Output the [X, Y] coordinate of the center of the cell containing the given text.  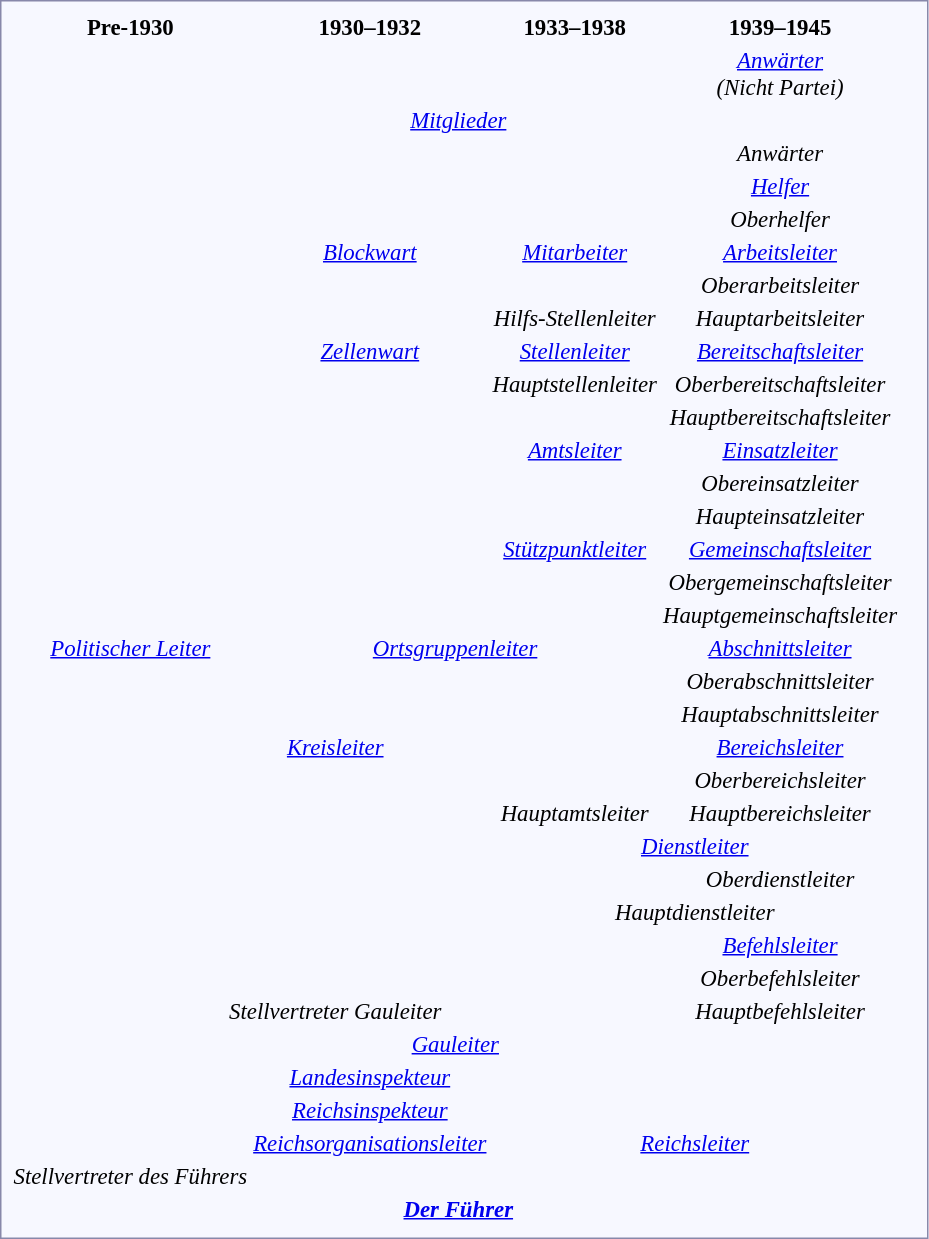
Stellenleiter [575, 351]
Anwärter(Nicht Partei) [780, 74]
Gauleiter [456, 1044]
Mitarbeiter [575, 252]
1930–1932 [370, 27]
Helfer [780, 186]
Hauptarbeitsleiter [780, 318]
Politischer Leiter [130, 648]
Zellenwart [370, 351]
Oberhelfer [780, 219]
Einsatzleiter [780, 450]
Blockwart [370, 252]
Oberbefehlsleiter [780, 978]
Reichsorganisationsleiter [370, 1143]
1933–1938 [575, 27]
Hilfs-Stellenleiter [575, 318]
Hauptstellenleiter [575, 384]
Gemeinschaftsleiter [780, 549]
Hauptbefehlsleiter [780, 1011]
Anwärter [780, 153]
Arbeitsleiter [780, 252]
Stützpunktleiter [575, 549]
Hauptdienstleiter [695, 912]
Der Führer [458, 1209]
1939–1945 [780, 27]
Pre-1930 [130, 27]
Mitglieder [458, 120]
Kreisleiter [335, 747]
Amtsleiter [575, 450]
Stellvertreter des Führers [130, 1176]
Hauptamtsleiter [575, 813]
Obergemeinschaftsleiter [780, 582]
Hauptabschnittsleiter [780, 714]
Oberabschnittsleiter [780, 681]
Haupteinsatzleiter [780, 516]
Hauptbereitschaftsleiter [780, 417]
Oberbereitschaftsleiter [780, 384]
Abschnittsleiter [780, 648]
Reichsinspekteur [370, 1110]
Bereichsleiter [780, 747]
Bereitschaftsleiter [780, 351]
Ortsgruppenleiter [456, 648]
Befehlsleiter [780, 945]
Oberdienstleiter [780, 879]
Hauptbereichsleiter [780, 813]
Reichsleiter [695, 1143]
Stellvertreter Gauleiter [335, 1011]
Oberarbeitsleiter [780, 285]
Hauptgemeinschaftsleiter [780, 615]
Oberbereichsleiter [780, 780]
Landesinspekteur [370, 1077]
Obereinsatzleiter [780, 483]
Dienstleiter [695, 846]
